From the cell containing the given text, extract its center point as [x, y] coordinate. 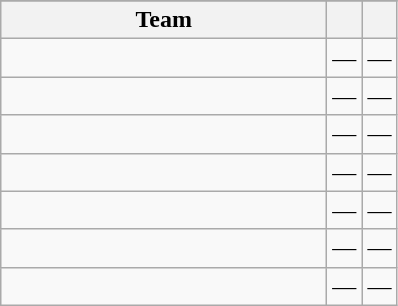
Team [164, 20]
